Return the (x, y) coordinate for the center point of the cell that contains the specified text.  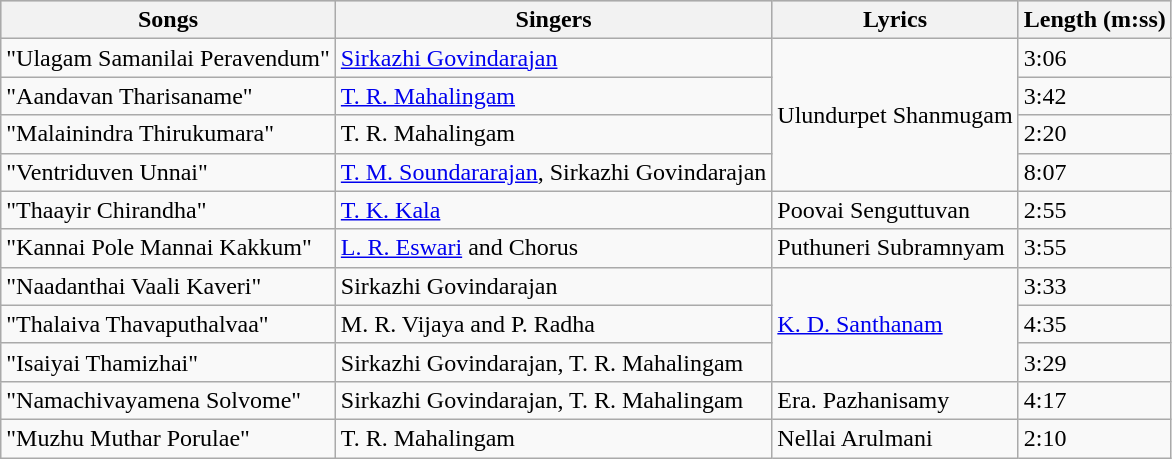
Poovai Senguttuvan (895, 210)
"Thalaiva Thavaputhalvaa" (168, 324)
Puthuneri Subramnyam (895, 248)
"Ventriduven Unnai" (168, 172)
3:06 (1094, 58)
Era. Pazhanisamy (895, 400)
"Ulagam Samanilai Peravendum" (168, 58)
"Kannai Pole Mannai Kakkum" (168, 248)
T. K. Kala (553, 210)
T. M. Soundararajan, Sirkazhi Govindarajan (553, 172)
4:17 (1094, 400)
"Malainindra Thirukumara" (168, 134)
"Thaayir Chirandha" (168, 210)
Lyrics (895, 20)
"Namachivayamena Solvome" (168, 400)
3:33 (1094, 286)
3:42 (1094, 96)
Singers (553, 20)
2:20 (1094, 134)
"Naadanthai Vaali Kaveri" (168, 286)
2:10 (1094, 438)
M. R. Vijaya and P. Radha (553, 324)
L. R. Eswari and Chorus (553, 248)
8:07 (1094, 172)
3:29 (1094, 362)
"Aandavan Tharisaname" (168, 96)
Songs (168, 20)
"Muzhu Muthar Porulae" (168, 438)
Ulundurpet Shanmugam (895, 115)
2:55 (1094, 210)
3:55 (1094, 248)
Length (m:ss) (1094, 20)
Nellai Arulmani (895, 438)
K. D. Santhanam (895, 324)
4:35 (1094, 324)
"Isaiyai Thamizhai" (168, 362)
